Capture the cell that displays the provided text and extract its (X, Y) central coordinate. 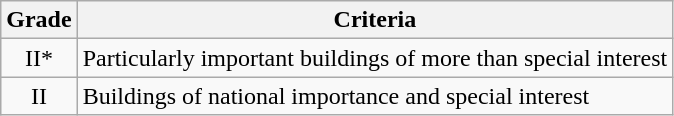
Grade (39, 20)
II* (39, 58)
II (39, 96)
Particularly important buildings of more than special interest (375, 58)
Criteria (375, 20)
Buildings of national importance and special interest (375, 96)
